Extract the (x, y) coordinate from the center of the cell holding the provided text.  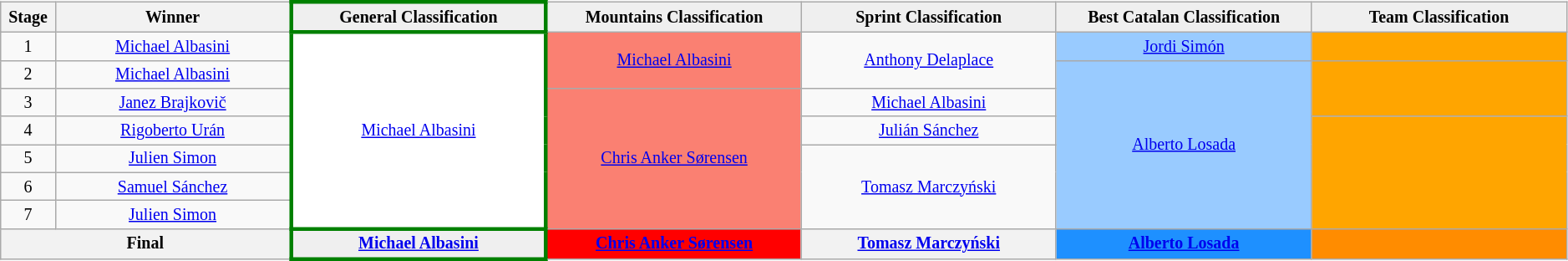
Sprint Classification (929, 18)
Janez Brajkovič (173, 102)
4 (28, 130)
Rigoberto Urán (173, 130)
5 (28, 159)
7 (28, 214)
Team Classification (1439, 18)
6 (28, 186)
Anthony Delaplace (929, 60)
Final (146, 243)
Winner (173, 18)
Stage (28, 18)
Best Catalan Classification (1183, 18)
1 (28, 47)
Jordi Simón (1183, 47)
General Classification (418, 18)
2 (28, 75)
3 (28, 102)
Mountains Classification (673, 18)
Julián Sánchez (929, 130)
Samuel Sánchez (173, 186)
